Extract the (X, Y) coordinate from the center of the cell holding the provided text.  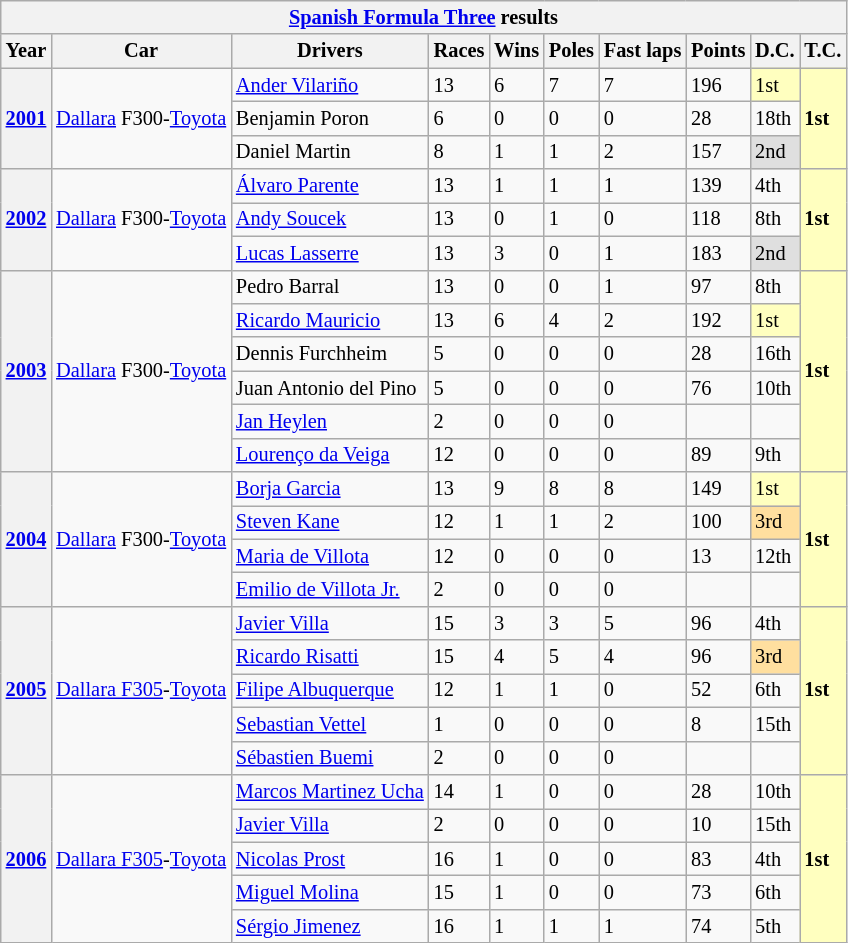
74 (718, 926)
9 (516, 489)
Ricardo Risatti (330, 657)
Maria de Villota (330, 556)
76 (718, 388)
100 (718, 522)
Car (141, 51)
Steven Kane (330, 522)
73 (718, 892)
Juan Antonio del Pino (330, 388)
Daniel Martin (330, 152)
2001 (26, 118)
52 (718, 690)
Wins (516, 51)
T.C. (824, 51)
9th (774, 455)
18th (774, 118)
2002 (26, 220)
97 (718, 287)
83 (718, 859)
Lucas Lasserre (330, 253)
139 (718, 186)
89 (718, 455)
Races (460, 51)
Ander Vilariño (330, 85)
Andy Soucek (330, 219)
118 (718, 219)
Emilio de Villota Jr. (330, 589)
157 (718, 152)
14 (460, 791)
Pedro Barral (330, 287)
Jan Heylen (330, 421)
16th (774, 354)
149 (718, 489)
196 (718, 85)
Dennis Furchheim (330, 354)
Poles (572, 51)
Ricardo Mauricio (330, 320)
D.C. (774, 51)
Lourenço da Veiga (330, 455)
Drivers (330, 51)
Benjamin Poron (330, 118)
2006 (26, 858)
Sérgio Jimenez (330, 926)
2005 (26, 690)
Nicolas Prost (330, 859)
Filipe Albuquerque (330, 690)
2003 (26, 371)
Marcos Martinez Ucha (330, 791)
Sebastian Vettel (330, 724)
Borja Garcia (330, 489)
Year (26, 51)
192 (718, 320)
Miguel Molina (330, 892)
10 (718, 825)
Fast laps (642, 51)
Spanish Formula Three results (424, 17)
Álvaro Parente (330, 186)
Points (718, 51)
5th (774, 926)
Sébastien Buemi (330, 758)
2004 (26, 540)
12th (774, 556)
183 (718, 253)
